Capture the cell that displays the provided text and extract its (X, Y) central coordinate. 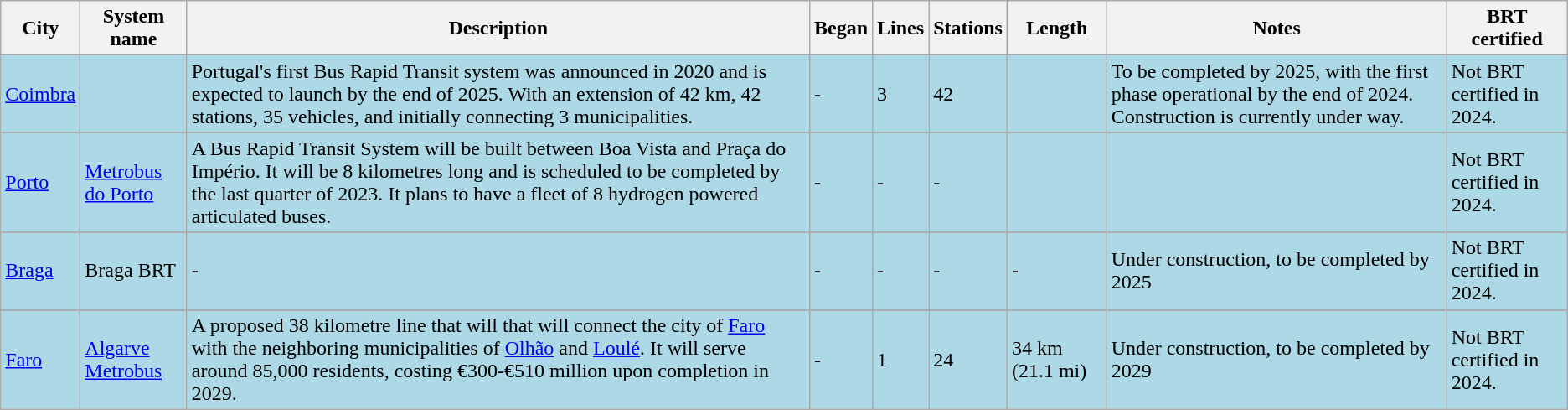
Notes (1277, 29)
Braga BRT (134, 271)
City (40, 29)
System name (134, 29)
34 km (21.1 mi) (1057, 359)
24 (968, 359)
Algarve Metrobus (134, 359)
Porto (40, 183)
BRT certified (1507, 29)
Metrobus do Porto (134, 183)
Length (1057, 29)
Began (841, 29)
Lines (901, 29)
Coimbra (40, 94)
3 (901, 94)
Braga (40, 271)
Description (498, 29)
Faro (40, 359)
To be completed by 2025, with the first phase operational by the end of 2024. Construction is currently under way. (1277, 94)
Stations (968, 29)
Under construction, to be completed by 2025 (1277, 271)
1 (901, 359)
42 (968, 94)
Under construction, to be completed by 2029 (1277, 359)
